Provide the (x, y) coordinate of the cell's center where the given text is located.  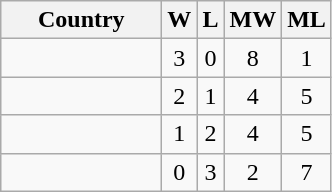
ML (307, 20)
L (210, 20)
MW (253, 20)
8 (253, 58)
Country (82, 20)
W (180, 20)
7 (307, 172)
